Locate the cell with the specified text and output its (x, y) center coordinate. 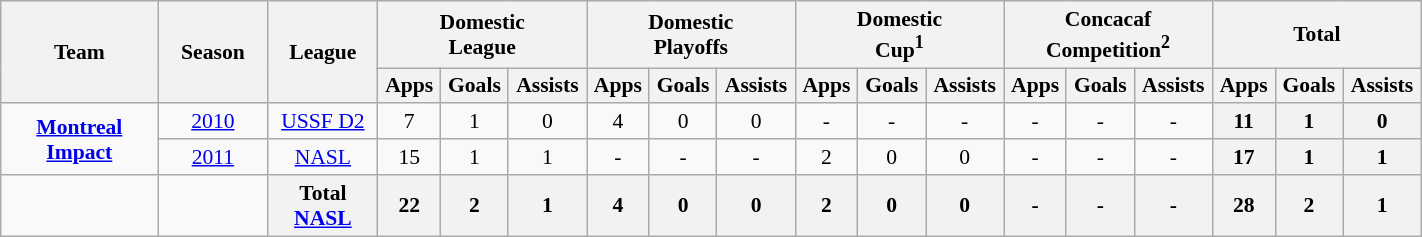
League (323, 52)
DomesticLeague (482, 34)
Season (213, 52)
ConcacafCompetition2 (1108, 34)
USSF D2 (323, 122)
7 (410, 122)
2010 (213, 122)
NASL (323, 157)
Total (1316, 34)
15 (410, 157)
Team (80, 52)
11 (1244, 122)
2011 (213, 157)
Total NASL (323, 206)
DomesticPlayoffs (690, 34)
DomesticCup1 (900, 34)
22 (410, 206)
Montreal Impact (80, 140)
28 (1244, 206)
17 (1244, 157)
